Locate the cell with the specified text and output its (X, Y) center coordinate. 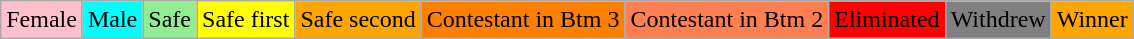
Contestant in Btm 3 (523, 20)
Safe first (246, 20)
Male (112, 20)
Safe second (358, 20)
Contestant in Btm 2 (727, 20)
Withdrew (998, 20)
Eliminated (887, 20)
Safe (170, 20)
Female (42, 20)
Winner (1092, 20)
